Pinpoint the cell where the given text exists, returning its (X, Y) midpoint coordinate. 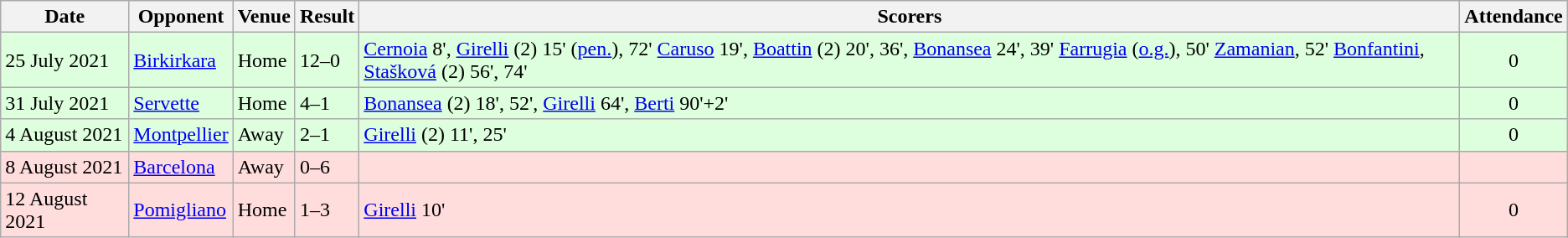
Venue (264, 17)
1–3 (327, 210)
Birkirkara (181, 60)
Barcelona (181, 167)
0–6 (327, 167)
31 July 2021 (65, 103)
25 July 2021 (65, 60)
Date (65, 17)
Result (327, 17)
Attendance (1514, 17)
12–0 (327, 60)
Scorers (910, 17)
4–1 (327, 103)
Bonansea (2) 18', 52', Girelli 64', Berti 90'+2' (910, 103)
Girelli (2) 11', 25' (910, 135)
Opponent (181, 17)
12 August 2021 (65, 210)
Pomigliano (181, 210)
Girelli 10' (910, 210)
Montpellier (181, 135)
Servette (181, 103)
8 August 2021 (65, 167)
2–1 (327, 135)
4 August 2021 (65, 135)
